Find where the given text appears and provide that cell's center as (X, Y) coordinate. 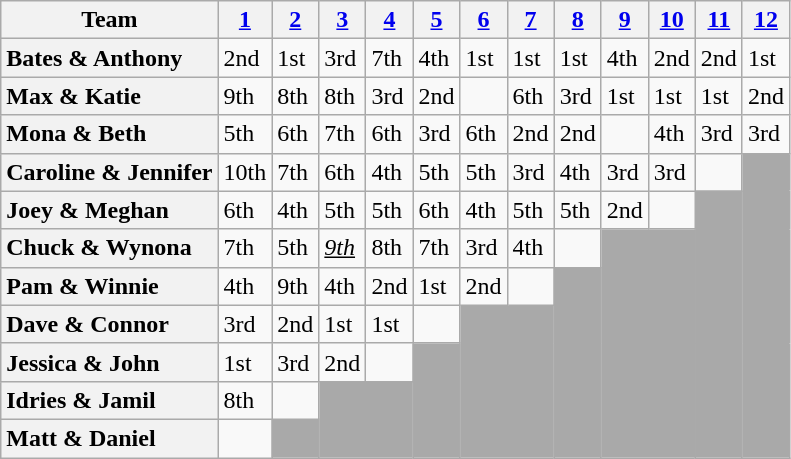
Chuck & Wynona (110, 248)
Caroline & Jennifer (110, 172)
10th (245, 172)
2 (296, 20)
Mona & Beth (110, 134)
Max & Katie (110, 96)
Matt & Daniel (110, 438)
7 (530, 20)
11 (718, 20)
Pam & Winnie (110, 286)
1 (245, 20)
Idries & Jamil (110, 400)
12 (766, 20)
Joey & Meghan (110, 210)
9 (624, 20)
10 (672, 20)
Team (110, 20)
3 (342, 20)
8 (578, 20)
Dave & Connor (110, 324)
4 (390, 20)
5 (436, 20)
Bates & Anthony (110, 58)
6 (484, 20)
Jessica & John (110, 362)
